From the cell containing the given text, extract its center point as [X, Y] coordinate. 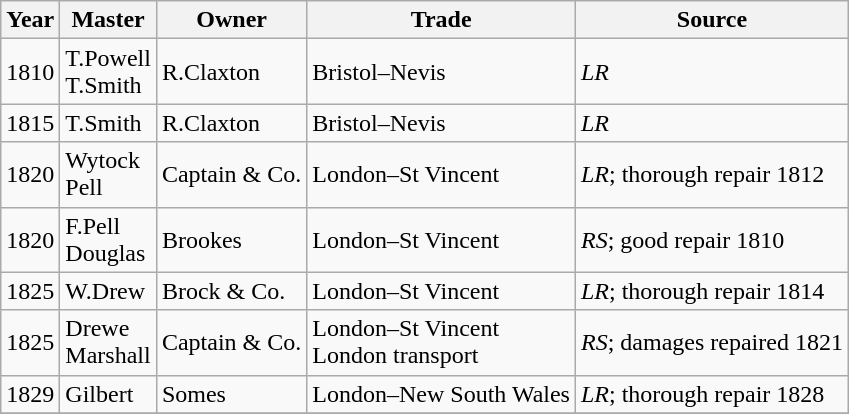
Gilbert [108, 394]
1815 [30, 123]
1810 [30, 72]
F.PellDouglas [108, 240]
Somes [231, 394]
Year [30, 20]
DreweMarshall [108, 342]
London–St VincentLondon transport [442, 342]
LR; thorough repair 1814 [712, 291]
RS; damages repaired 1821 [712, 342]
Trade [442, 20]
WytockPell [108, 174]
1829 [30, 394]
Brookes [231, 240]
Brock & Co. [231, 291]
Owner [231, 20]
W.Drew [108, 291]
T.Smith [108, 123]
London–New South Wales [442, 394]
LR; thorough repair 1812 [712, 174]
RS; good repair 1810 [712, 240]
Source [712, 20]
T.PowellT.Smith [108, 72]
Master [108, 20]
LR; thorough repair 1828 [712, 394]
